Determine the [x, y] coordinate at the center of the cell enclosing the given text.  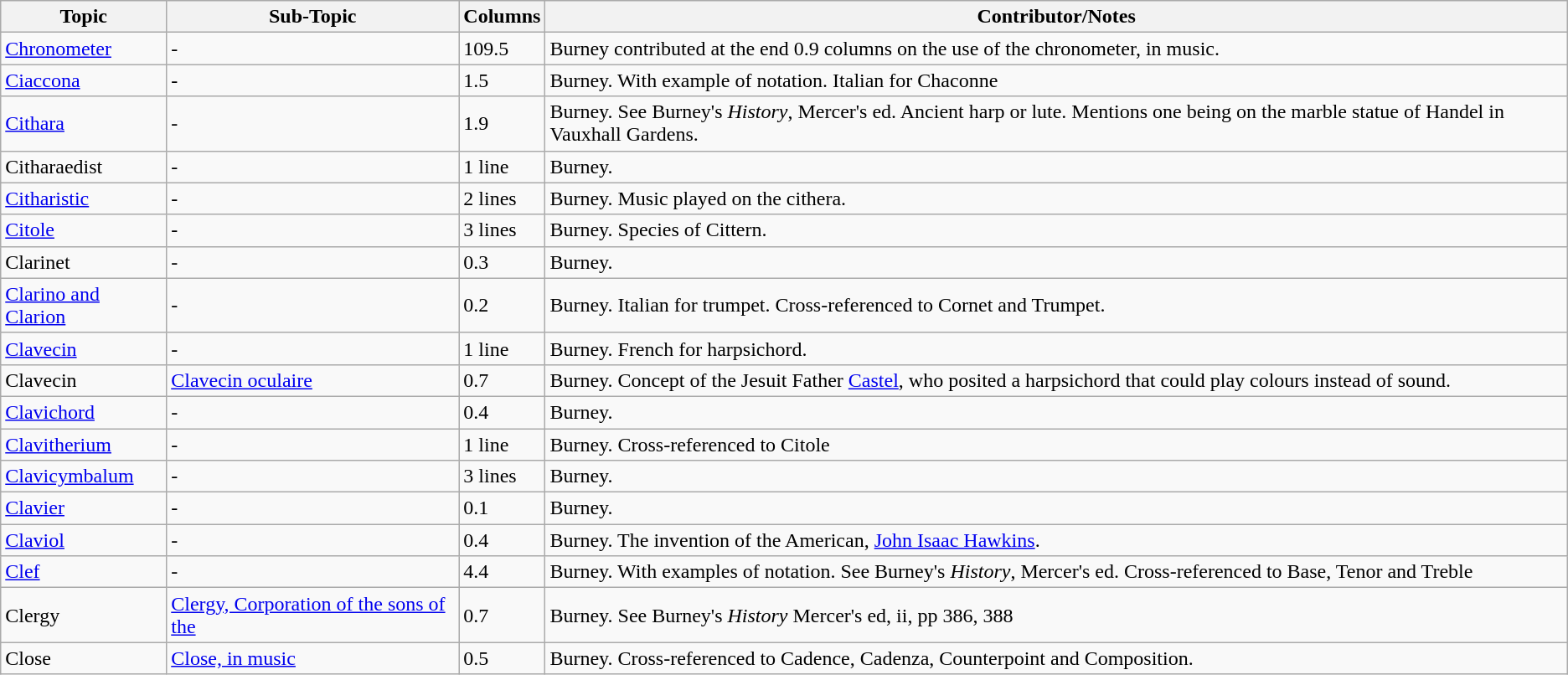
4.4 [503, 572]
Ciaccona [84, 80]
1.9 [503, 124]
109.5 [503, 49]
Sub-Topic [313, 17]
Clef [84, 572]
Burney. Cross-referenced to Citole [1056, 445]
Close, in music [313, 658]
Clarino and Clarion [84, 305]
Burney. French for harpsichord. [1056, 348]
2 lines [503, 198]
Burney. See Burney's History, Mercer's ed. Ancient harp or lute. Mentions one being on the marble statue of Handel in Vauxhall Gardens. [1056, 124]
Burney. Cross-referenced to Cadence, Cadenza, Counterpoint and Composition. [1056, 658]
Clavier [84, 508]
Burney. With example of notation. Italian for Chaconne [1056, 80]
Chronometer [84, 49]
Citharistic [84, 198]
Burney. Music played on the cithera. [1056, 198]
Clavicymbalum [84, 477]
0.2 [503, 305]
Clarinet [84, 262]
0.3 [503, 262]
1.5 [503, 80]
Clavecin oculaire [313, 380]
Burney. With examples of notation. See Burney's History, Mercer's ed. Cross-referenced to Base, Tenor and Treble [1056, 572]
Burney. Concept of the Jesuit Father Castel, who posited a harpsichord that could play colours instead of sound. [1056, 380]
Citharaedist [84, 167]
Claviol [84, 540]
Burney contributed at the end 0.9 columns on the use of the chronometer, in music. [1056, 49]
Topic [84, 17]
0.5 [503, 658]
Burney. See Burney's History Mercer's ed, ii, pp 386, 388 [1056, 615]
Burney. Species of Cittern. [1056, 230]
Contributor/Notes [1056, 17]
Close [84, 658]
0.1 [503, 508]
Clergy [84, 615]
Burney. Italian for trumpet. Cross-referenced to Cornet and Trumpet. [1056, 305]
Burney. The invention of the American, John Isaac Hawkins. [1056, 540]
Clergy, Corporation of the sons of the [313, 615]
Clavitherium [84, 445]
Columns [503, 17]
Citole [84, 230]
Clavichord [84, 412]
Cithara [84, 124]
